Locate the cell with the specified text and output its [X, Y] center coordinate. 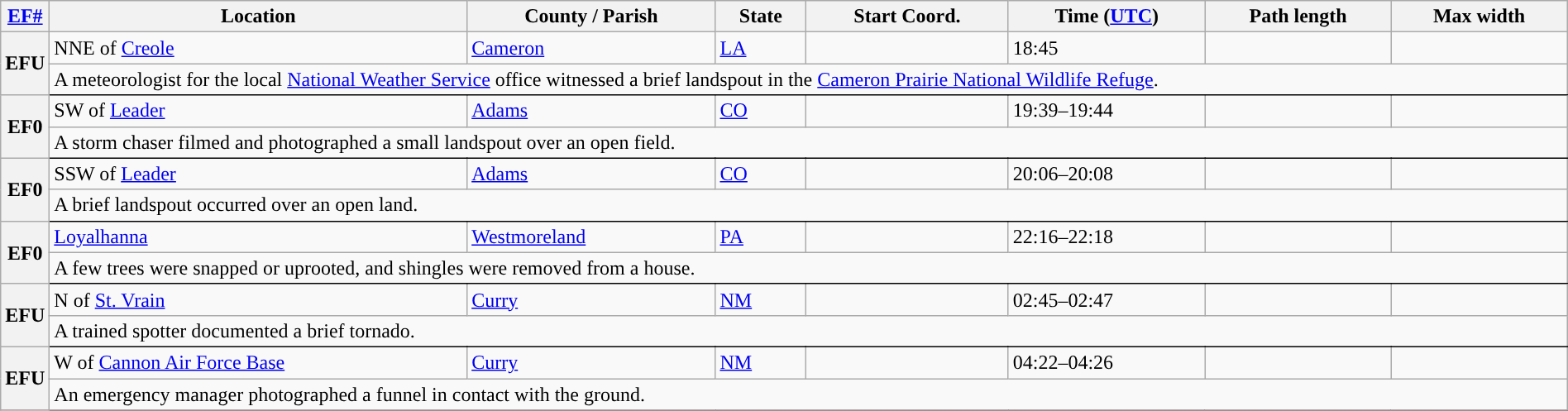
02:45–02:47 [1107, 299]
18:45 [1107, 48]
NNE of Creole [258, 48]
A meteorologist for the local National Weather Service office witnessed a brief landspout in the Cameron Prairie National Wildlife Refuge. [809, 79]
SW of Leader [258, 111]
Location [258, 17]
Time (UTC) [1107, 17]
Start Coord. [907, 17]
EF# [25, 17]
Max width [1479, 17]
A few trees were snapped or uprooted, and shingles were removed from a house. [809, 268]
PA [761, 237]
22:16–22:18 [1107, 237]
LA [761, 48]
SSW of Leader [258, 174]
A brief landspout occurred over an open land. [809, 205]
19:39–19:44 [1107, 111]
A trained spotter documented a brief tornado. [809, 331]
20:06–20:08 [1107, 174]
Cameron [591, 48]
Westmoreland [591, 237]
W of Cannon Air Force Base [258, 362]
A storm chaser filmed and photographed a small landspout over an open field. [809, 142]
04:22–04:26 [1107, 362]
Path length [1298, 17]
Loyalhanna [258, 237]
State [761, 17]
An emergency manager photographed a funnel in contact with the ground. [809, 394]
County / Parish [591, 17]
N of St. Vrain [258, 299]
